Detect which cell encompasses the target text, then output its (x, y) center coordinate. 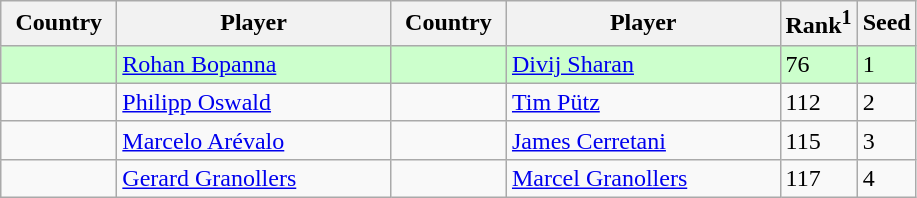
Marcel Granollers (643, 178)
Rohan Bopanna (254, 64)
76 (818, 64)
Gerard Granollers (254, 178)
Seed (886, 24)
3 (886, 140)
117 (818, 178)
1 (886, 64)
Divij Sharan (643, 64)
Tim Pütz (643, 102)
2 (886, 102)
Marcelo Arévalo (254, 140)
112 (818, 102)
115 (818, 140)
James Cerretani (643, 140)
Rank1 (818, 24)
4 (886, 178)
Philipp Oswald (254, 102)
